Scan for the cell matching the given text and deliver its (X, Y) coordinate at center. 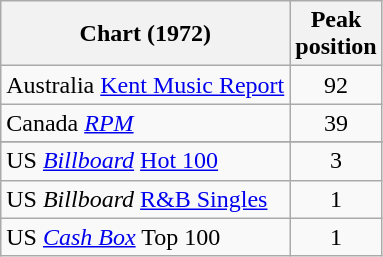
92 (336, 85)
US Cash Box Top 100 (146, 237)
Australia Kent Music Report (146, 85)
Canada RPM (146, 123)
Chart (1972) (146, 34)
Peakposition (336, 34)
US Billboard R&B Singles (146, 199)
US Billboard Hot 100 (146, 161)
39 (336, 123)
3 (336, 161)
